Pinpoint the cell where the given text exists, returning its [X, Y] midpoint coordinate. 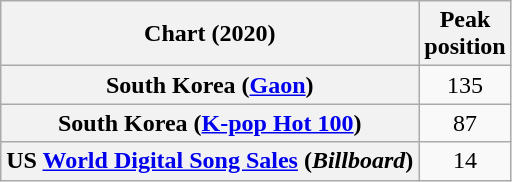
US World Digital Song Sales (Billboard) [210, 161]
87 [465, 123]
14 [465, 161]
135 [465, 85]
South Korea (K-pop Hot 100) [210, 123]
Peakposition [465, 34]
Chart (2020) [210, 34]
South Korea (Gaon) [210, 85]
